Search for the cell housing the specified text and yield its (x, y) center coordinate. 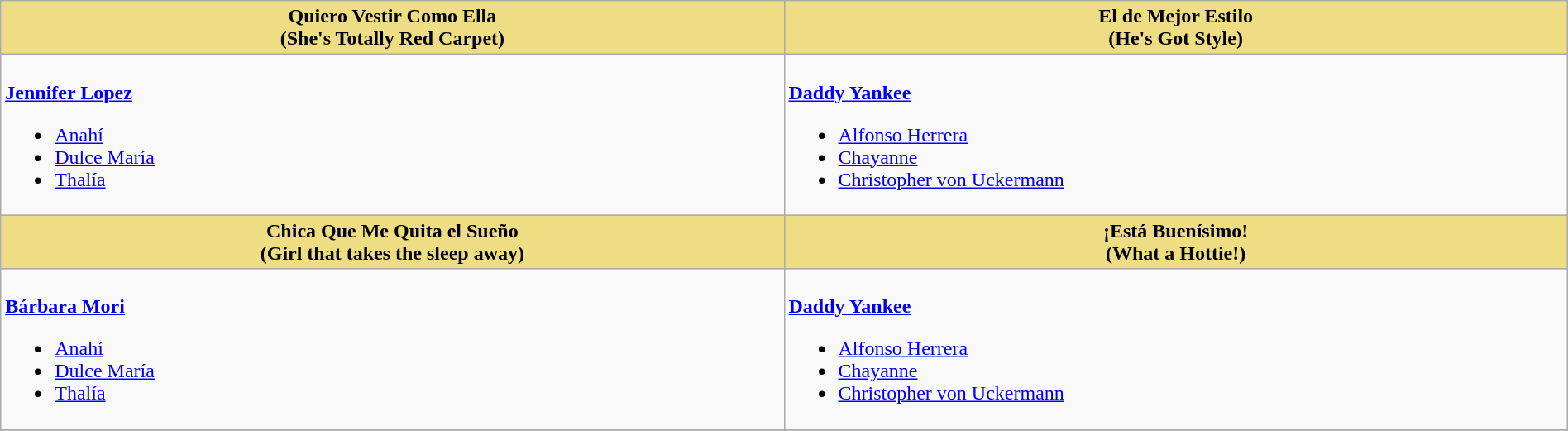
El de Mejor Estilo (He's Got Style) (1176, 28)
Bárbara MoriAnahíDulce MaríaThalía (392, 349)
Chica Que Me Quita el Sueño (Girl that takes the sleep away) (392, 242)
¡Está Buenísimo! (What a Hottie!) (1176, 242)
Quiero Vestir Como Ella (She's Totally Red Carpet) (392, 28)
Jennifer LopezAnahíDulce MaríaThalía (392, 135)
